Scan for the cell matching the given text and deliver its [x, y] coordinate at center. 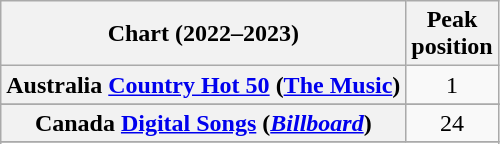
Chart (2022–2023) [204, 34]
Peakposition [452, 34]
24 [452, 123]
Australia Country Hot 50 (The Music) [204, 85]
1 [452, 85]
Canada Digital Songs (Billboard) [204, 123]
